Return [X, Y] of the center of cell containing provided text 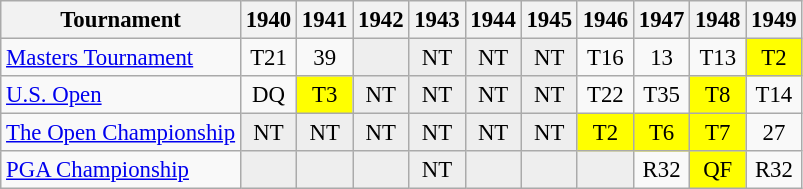
39 [325, 58]
T8 [718, 95]
T16 [605, 58]
1941 [325, 20]
PGA Championship [121, 170]
T35 [661, 95]
The Open Championship [121, 133]
U.S. Open [121, 95]
T3 [325, 95]
1948 [718, 20]
1940 [268, 20]
1949 [774, 20]
1945 [549, 20]
T13 [718, 58]
1943 [437, 20]
1947 [661, 20]
Tournament [121, 20]
13 [661, 58]
DQ [268, 95]
T14 [774, 95]
Masters Tournament [121, 58]
T6 [661, 133]
T21 [268, 58]
1946 [605, 20]
QF [718, 170]
T22 [605, 95]
T7 [718, 133]
1942 [381, 20]
1944 [493, 20]
27 [774, 133]
